Search for the cell housing the specified text and yield its (X, Y) center coordinate. 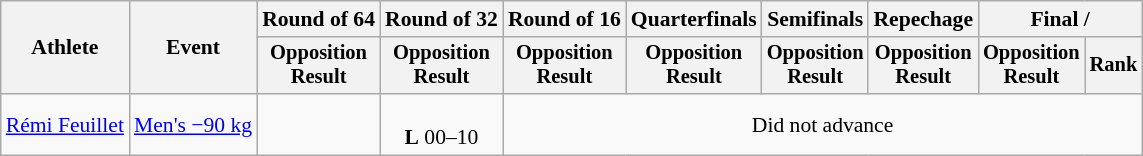
Repechage (923, 19)
Round of 32 (442, 19)
Event (193, 48)
Rank (1114, 66)
Round of 64 (318, 19)
L 00–10 (442, 124)
Men's −90 kg (193, 124)
Athlete (65, 48)
Rémi Feuillet (65, 124)
Round of 16 (564, 19)
Semifinals (816, 19)
Final / (1060, 19)
Quarterfinals (694, 19)
Did not advance (822, 124)
